Capture the cell that displays the provided text and extract its (X, Y) central coordinate. 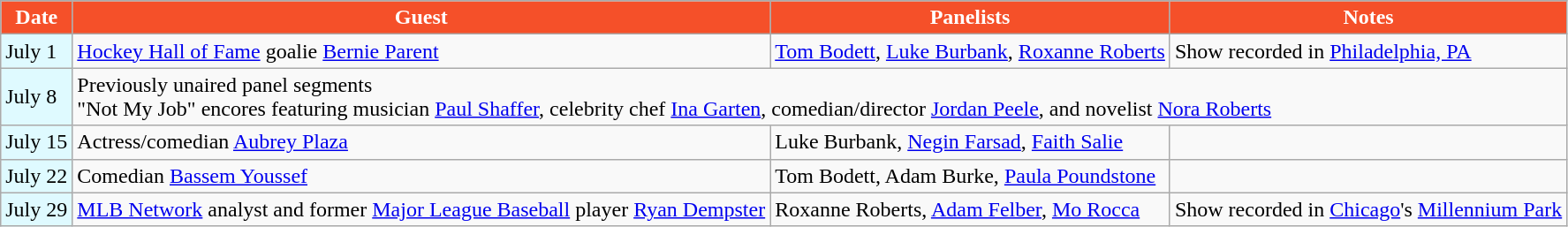
Roxanne Roberts, Adam Felber, Mo Rocca (970, 209)
Date (37, 18)
Guest (421, 18)
Luke Burbank, Negin Farsad, Faith Salie (970, 142)
July 1 (37, 51)
Tom Bodett, Luke Burbank, Roxanne Roberts (970, 51)
July 15 (37, 142)
Panelists (970, 18)
July 29 (37, 209)
MLB Network analyst and former Major League Baseball player Ryan Dempster (421, 209)
July 8 (37, 97)
Actress/comedian Aubrey Plaza (421, 142)
Show recorded in Philadelphia, PA (1367, 51)
Notes (1367, 18)
Tom Bodett, Adam Burke, Paula Poundstone (970, 176)
Show recorded in Chicago's Millennium Park (1367, 209)
Hockey Hall of Fame goalie Bernie Parent (421, 51)
Comedian Bassem Youssef (421, 176)
July 22 (37, 176)
